Extract the (x, y) coordinate from the center of the cell holding the provided text.  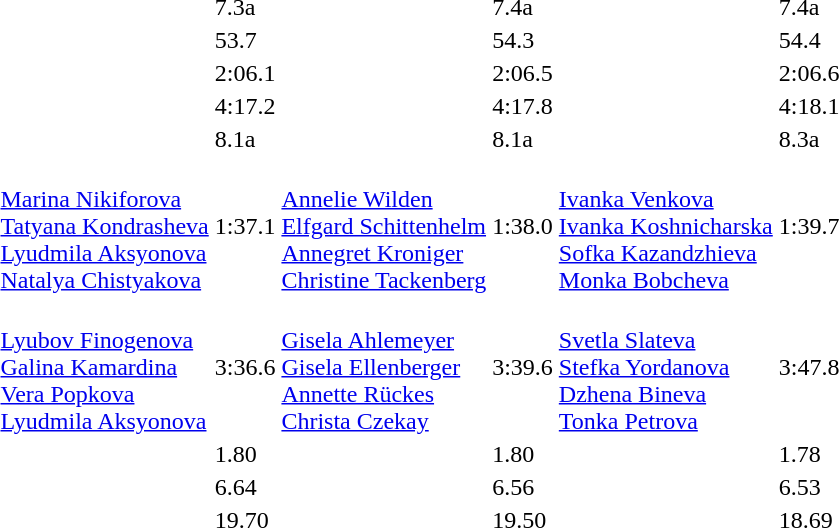
4:17.2 (245, 106)
3:36.6 (245, 367)
4:17.8 (523, 106)
3:39.6 (523, 367)
1:38.0 (523, 226)
2:06.1 (245, 73)
54.3 (523, 40)
Annelie WildenElfgard SchittenhelmAnnegret KronigerChristine Tackenberg (384, 226)
2:06.5 (523, 73)
6.56 (523, 487)
6.64 (245, 487)
Ivanka VenkovaIvanka KoshnicharskaSofka KazandzhievaMonka Bobcheva (666, 226)
Gisela AhlemeyerGisela EllenbergerAnnette RückesChrista Czekay (384, 367)
53.7 (245, 40)
Svetla SlatevaStefka YordanovaDzhena BinevaTonka Petrova (666, 367)
1:37.1 (245, 226)
